Search for the cell housing the specified text and yield its [x, y] center coordinate. 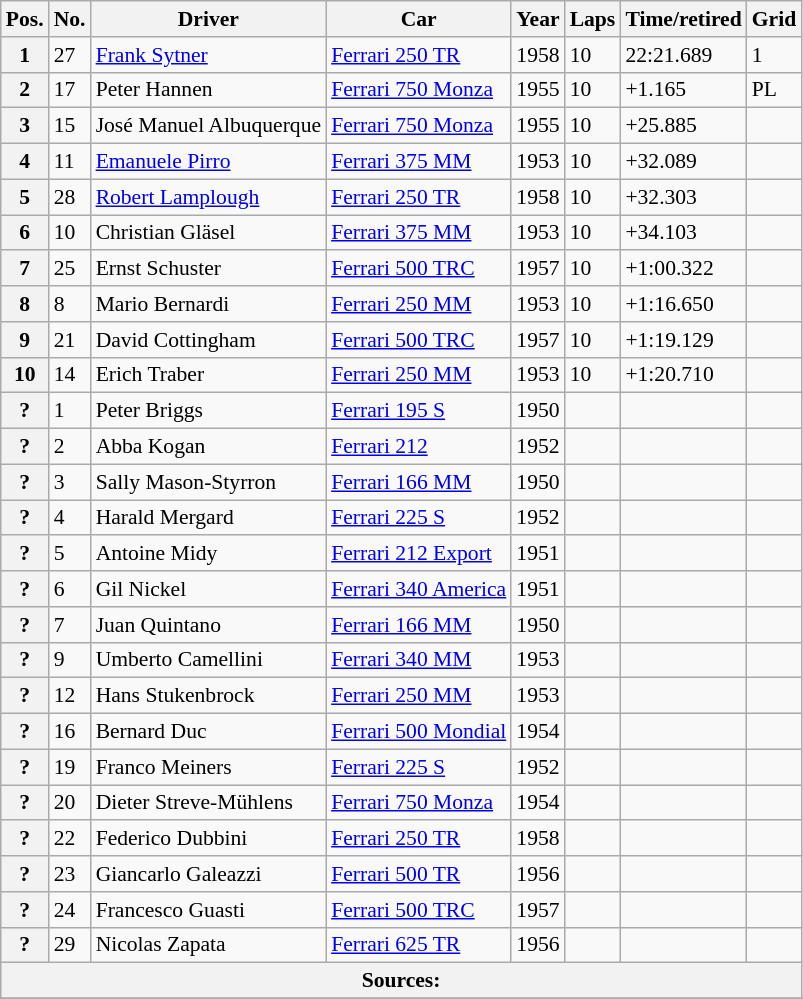
Christian Gläsel [209, 233]
Driver [209, 19]
+1:16.650 [683, 304]
Gil Nickel [209, 589]
Car [418, 19]
Umberto Camellini [209, 660]
15 [70, 126]
Ferrari 212 Export [418, 554]
Laps [593, 19]
+25.885 [683, 126]
Harald Mergard [209, 518]
22:21.689 [683, 55]
Time/retired [683, 19]
Emanuele Pirro [209, 162]
28 [70, 197]
Ferrari 340 MM [418, 660]
24 [70, 910]
Ernst Schuster [209, 269]
14 [70, 375]
PL [774, 90]
Peter Briggs [209, 411]
12 [70, 696]
29 [70, 945]
Frank Sytner [209, 55]
Antoine Midy [209, 554]
Sally Mason-Styrron [209, 482]
27 [70, 55]
Ferrari 340 America [418, 589]
22 [70, 839]
Nicolas Zapata [209, 945]
Federico Dubbini [209, 839]
+1:19.129 [683, 340]
Erich Traber [209, 375]
19 [70, 767]
Sources: [402, 981]
Ferrari 195 S [418, 411]
Mario Bernardi [209, 304]
José Manuel Albuquerque [209, 126]
23 [70, 874]
Hans Stukenbrock [209, 696]
+32.303 [683, 197]
21 [70, 340]
25 [70, 269]
Peter Hannen [209, 90]
Dieter Streve-Mühlens [209, 803]
Robert Lamplough [209, 197]
20 [70, 803]
17 [70, 90]
Ferrari 500 TR [418, 874]
Juan Quintano [209, 625]
+32.089 [683, 162]
Pos. [25, 19]
+1.165 [683, 90]
11 [70, 162]
+1:20.710 [683, 375]
16 [70, 732]
Ferrari 625 TR [418, 945]
Bernard Duc [209, 732]
Grid [774, 19]
Year [538, 19]
Giancarlo Galeazzi [209, 874]
+34.103 [683, 233]
Francesco Guasti [209, 910]
No. [70, 19]
Franco Meiners [209, 767]
Ferrari 500 Mondial [418, 732]
+1:00.322 [683, 269]
Abba Kogan [209, 447]
Ferrari 212 [418, 447]
David Cottingham [209, 340]
